Pinpoint the cell where the given text exists, returning its [x, y] midpoint coordinate. 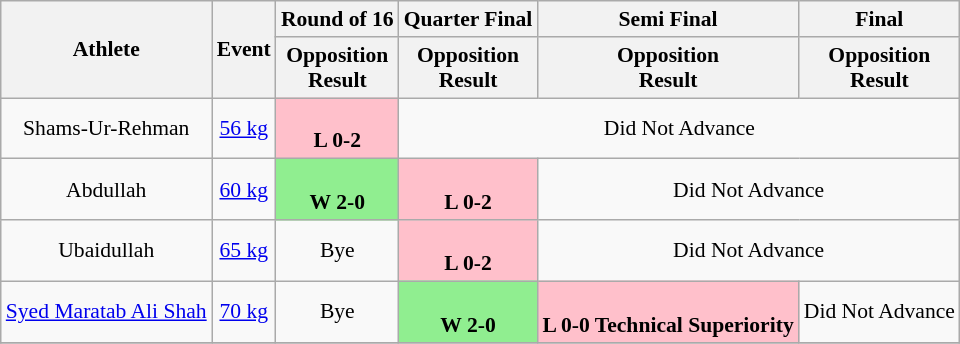
Round of 16 [338, 19]
56 kg [244, 128]
Final [880, 19]
65 kg [244, 250]
Semi Final [668, 19]
Quarter Final [468, 19]
Ubaidullah [106, 250]
Shams-Ur-Rehman [106, 128]
70 kg [244, 312]
Event [244, 50]
Abdullah [106, 190]
60 kg [244, 190]
Athlete [106, 50]
Syed Maratab Ali Shah [106, 312]
L 0-0 Technical Superiority [668, 312]
